For the text-containing cell, return its midpoint in [X, Y] coordinate format. 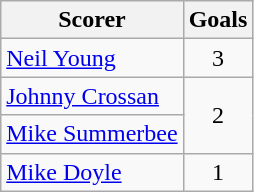
1 [218, 172]
Scorer [92, 20]
Neil Young [92, 58]
Johnny Crossan [92, 96]
Goals [218, 20]
3 [218, 58]
Mike Doyle [92, 172]
Mike Summerbee [92, 134]
2 [218, 115]
